Return [x, y] of the center of cell containing provided text 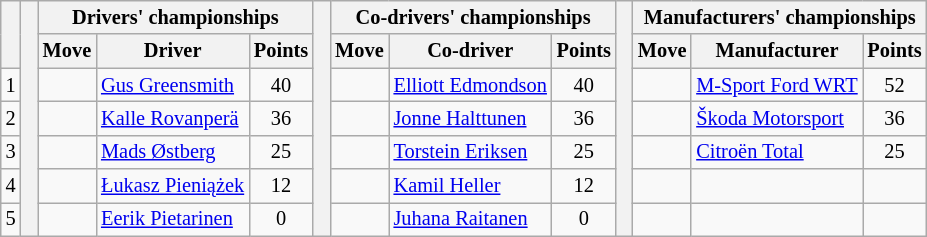
Eerik Pietarinen [172, 219]
3 [11, 152]
5 [11, 219]
Gus Greensmith [172, 85]
Mads Østberg [172, 152]
M-Sport Ford WRT [776, 85]
Manufacturers' championships [780, 17]
1 [11, 85]
Jonne Halttunen [470, 118]
Torstein Eriksen [470, 152]
Drivers' championships [176, 17]
Co-driver [470, 51]
Manufacturer [776, 51]
52 [895, 85]
Kalle Rovanperä [172, 118]
4 [11, 186]
Driver [172, 51]
2 [11, 118]
Łukasz Pieniążek [172, 186]
Citroën Total [776, 152]
Elliott Edmondson [470, 85]
Kamil Heller [470, 186]
Škoda Motorsport [776, 118]
Co-drivers' championships [473, 17]
Juhana Raitanen [470, 219]
